Extract the [x, y] coordinate from the center of the cell holding the provided text.  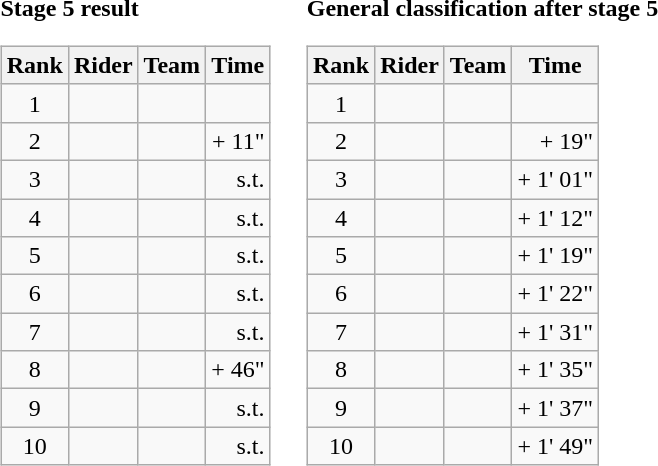
+ 1' 31" [556, 332]
+ 1' 35" [556, 370]
+ 11" [238, 141]
+ 46" [238, 370]
+ 1' 49" [556, 446]
+ 19" [556, 141]
+ 1' 01" [556, 179]
+ 1' 37" [556, 408]
+ 1' 19" [556, 256]
+ 1' 22" [556, 294]
+ 1' 12" [556, 217]
